Capture the cell that displays the provided text and extract its [X, Y] central coordinate. 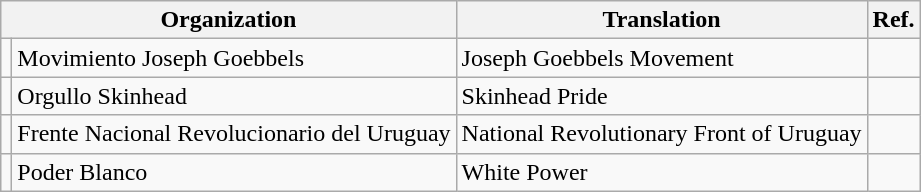
Frente Nacional Revolucionario del Uruguay [234, 134]
Orgullo Skinhead [234, 96]
White Power [662, 172]
Organization [228, 20]
Movimiento Joseph Goebbels [234, 58]
Skinhead Pride [662, 96]
Poder Blanco [234, 172]
Joseph Goebbels Movement [662, 58]
National Revolutionary Front of Uruguay [662, 134]
Translation [662, 20]
Ref. [894, 20]
